Return (X, Y) of the center of cell containing provided text 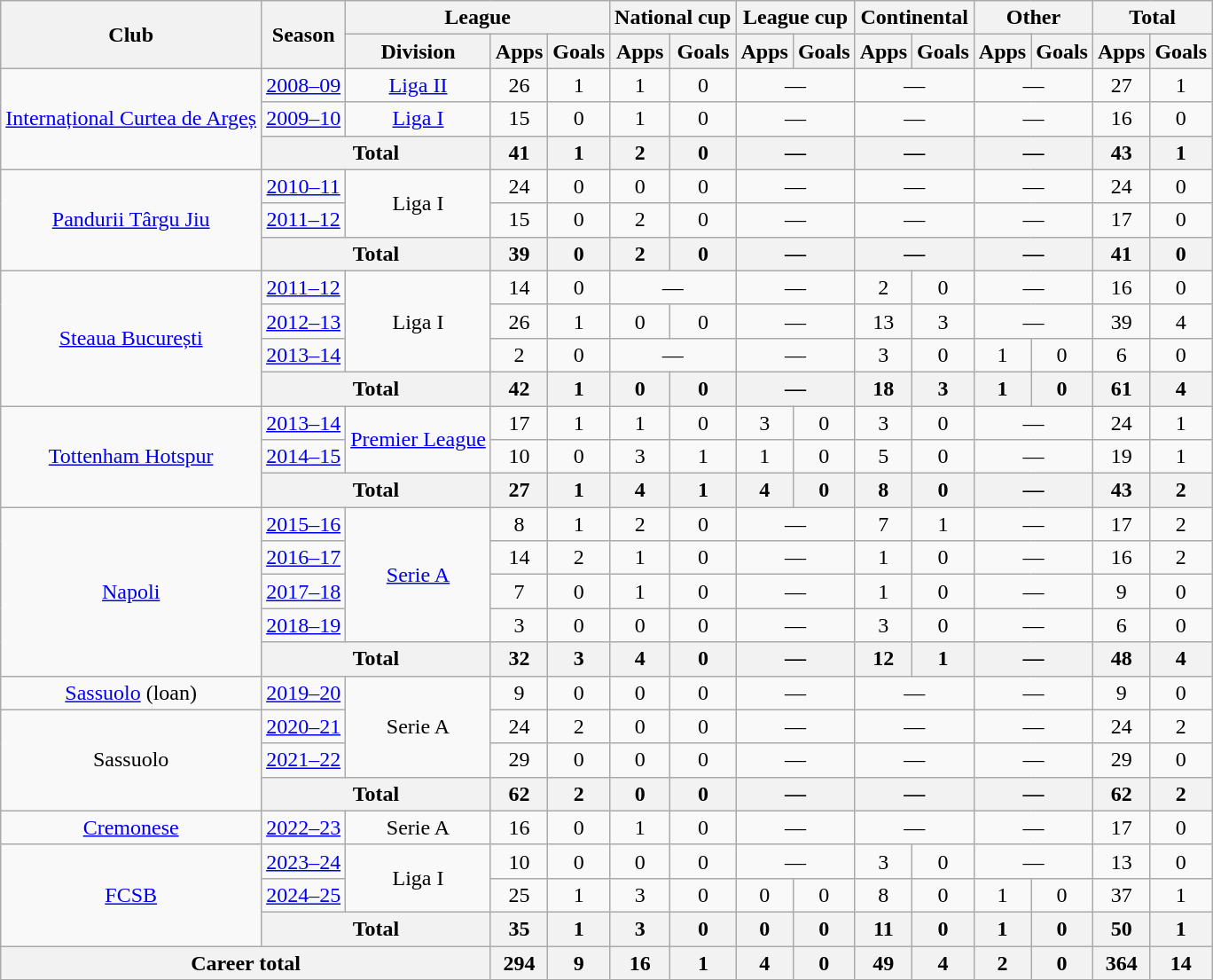
2010–11 (303, 186)
2023–24 (303, 861)
18 (883, 388)
42 (519, 388)
2015–16 (303, 524)
Sassuolo (loan) (131, 693)
2021–22 (303, 760)
50 (1121, 929)
Internațional Curtea de Argeș (131, 119)
Career total (247, 962)
49 (883, 962)
Club (131, 35)
Other (1033, 18)
2018–19 (303, 625)
2019–20 (303, 693)
32 (519, 659)
25 (519, 895)
37 (1121, 895)
11 (883, 929)
5 (883, 457)
Division (419, 51)
National cup (673, 18)
35 (519, 929)
294 (519, 962)
2014–15 (303, 457)
2024–25 (303, 895)
Season (303, 35)
2009–10 (303, 119)
Continental (914, 18)
League (478, 18)
48 (1121, 659)
2012–13 (303, 321)
Cremonese (131, 827)
Napoli (131, 592)
Sassuolo (131, 760)
Premier League (419, 440)
19 (1121, 457)
2022–23 (303, 827)
Tottenham Hotspur (131, 457)
2016–17 (303, 558)
364 (1121, 962)
2020–21 (303, 726)
Pandurii Târgu Jiu (131, 220)
2017–18 (303, 592)
Steaua București (131, 338)
FCSB (131, 895)
12 (883, 659)
League cup (795, 18)
2008–09 (303, 85)
61 (1121, 388)
Liga II (419, 85)
